Pinpoint the cell where the given text exists, returning its (x, y) midpoint coordinate. 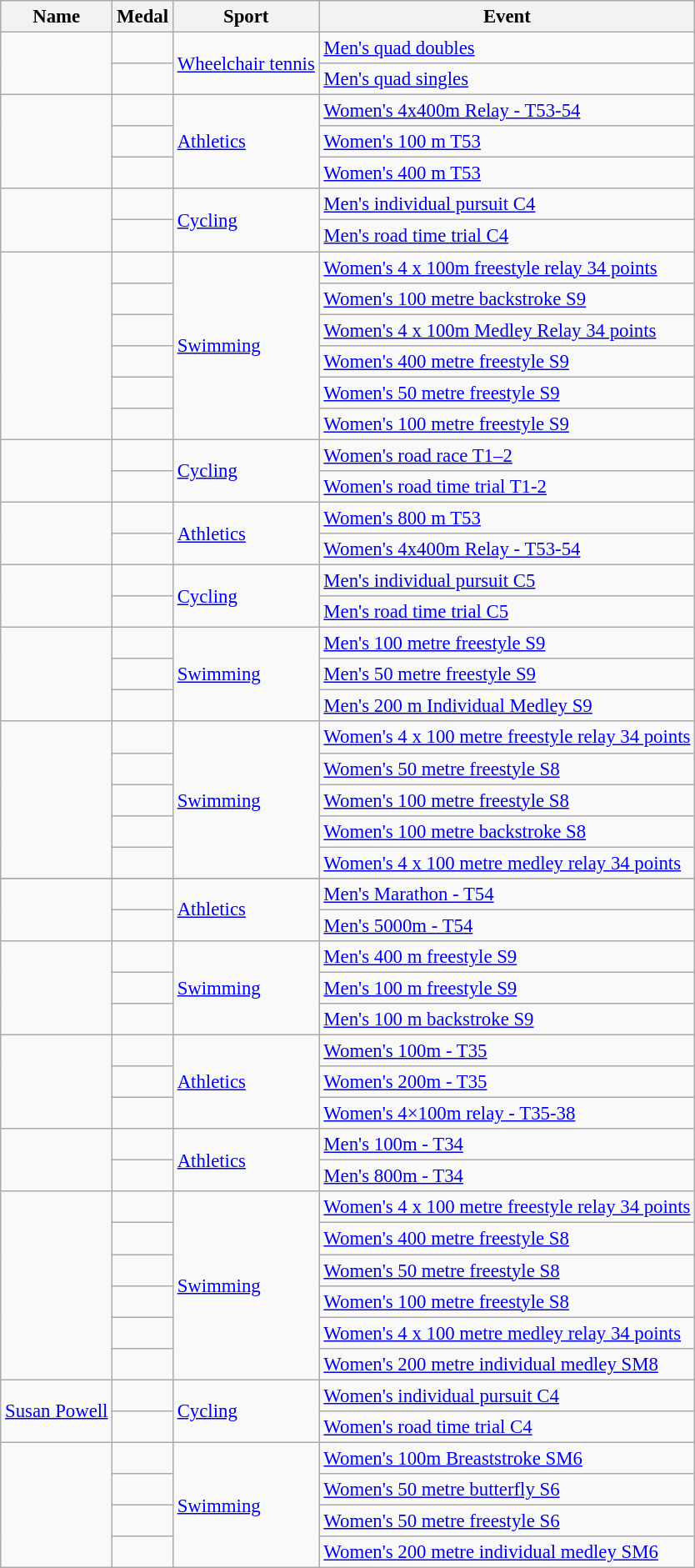
Women's 100 metre freestyle S9 (507, 424)
Women's 50 metre butterfly S6 (507, 1490)
Women's 200 metre individual medley SM8 (507, 1364)
Event (507, 17)
Men's quad singles (507, 79)
Men's road time trial C5 (507, 612)
Women's 4 x 100m Medley Relay 34 points (507, 330)
Men's 400 m freestyle S9 (507, 957)
Men's 100 m freestyle S9 (507, 988)
Susan Powell (57, 1410)
Women's road time trial T1-2 (507, 487)
Men's 200 m Individual Medley S9 (507, 706)
Men's Marathon - T54 (507, 894)
Medal (143, 17)
Men's quad doubles (507, 48)
Men's 100m - T34 (507, 1145)
Wheelchair tennis (246, 63)
Women's 100m Breaststroke SM6 (507, 1458)
Women's 800 m T53 (507, 518)
Women's 400 m T53 (507, 173)
Men's 100 m backstroke S9 (507, 1019)
Women's 200 metre individual medley SM6 (507, 1552)
Women's individual pursuit C4 (507, 1395)
Men's 50 metre freestyle S9 (507, 674)
Women's 100 metre backstroke S9 (507, 298)
Men's road time trial C4 (507, 236)
Women's 100 metre backstroke S8 (507, 831)
Men's individual pursuit C5 (507, 581)
Women's road time trial C4 (507, 1427)
Women's 4×100m relay - T35-38 (507, 1114)
Men's 5000m - T54 (507, 925)
Women's 200m - T35 (507, 1082)
Women's 400 metre freestyle S8 (507, 1239)
Men's 100 metre freestyle S9 (507, 644)
Sport (246, 17)
Men's individual pursuit C4 (507, 204)
Name (57, 17)
Men's 800m - T34 (507, 1176)
Women's 4 x 100m freestyle relay 34 points (507, 268)
Women's 100 m T53 (507, 142)
Women's 50 metre freestyle S6 (507, 1520)
Women's road race T1–2 (507, 455)
Women's 400 metre freestyle S9 (507, 361)
Women's 100m - T35 (507, 1051)
Women's 50 metre freestyle S9 (507, 393)
